Return the (x, y) coordinate for the center point of the cell that contains the specified text.  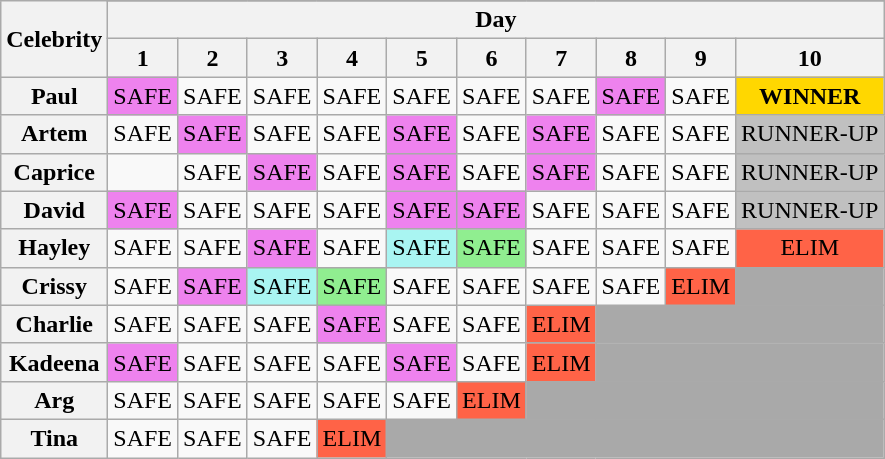
David (54, 210)
5 (422, 58)
WINNER (810, 96)
10 (810, 58)
Day (496, 20)
3 (282, 58)
Hayley (54, 248)
Tina (54, 438)
8 (631, 58)
1 (143, 58)
Kadeena (54, 362)
Caprice (54, 172)
Celebrity (54, 39)
Paul (54, 96)
4 (352, 58)
7 (561, 58)
9 (701, 58)
Artem (54, 134)
2 (213, 58)
Arg (54, 400)
Charlie (54, 324)
Crissy (54, 286)
6 (492, 58)
